For the text-containing cell, return its midpoint in (x, y) coordinate format. 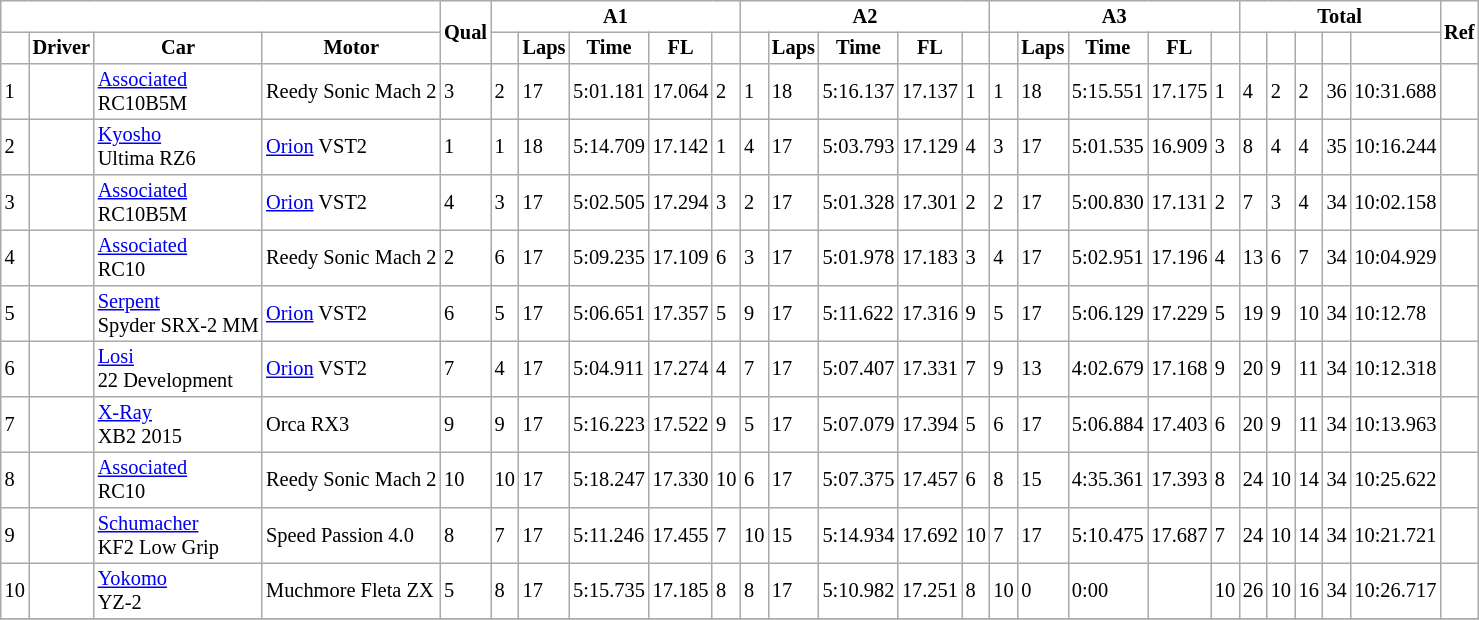
5:10.982 (858, 591)
5:01.978 (858, 258)
17.330 (681, 480)
17.229 (1180, 314)
35 (1337, 147)
5:06.651 (608, 314)
5:07.375 (858, 480)
5:01.328 (858, 203)
5:11.246 (608, 536)
17.394 (930, 425)
10:02.158 (1396, 203)
5:06.129 (1108, 314)
17.393 (1180, 480)
5:07.079 (858, 425)
17.294 (681, 203)
5:01.535 (1108, 147)
17.455 (681, 536)
5:16.223 (608, 425)
Motor (351, 48)
17.457 (930, 480)
10:21.721 (1396, 536)
17.316 (930, 314)
5:02.505 (608, 203)
Losi 22 Development (178, 369)
10:12.318 (1396, 369)
17.168 (1180, 369)
17.251 (930, 591)
5:04.911 (608, 369)
17.109 (681, 258)
4:35.361 (1108, 480)
X-Ray XB2 2015 (178, 425)
17.331 (930, 369)
5:09.235 (608, 258)
17.064 (681, 92)
Kyosho Ultima RZ6 (178, 147)
A1 (616, 17)
5:16.137 (858, 92)
10:26.717 (1396, 591)
17.129 (930, 147)
5:07.407 (858, 369)
5:15.735 (608, 591)
17.403 (1180, 425)
5:15.551 (1108, 92)
5:10.475 (1108, 536)
17.196 (1180, 258)
16.909 (1180, 147)
5:06.884 (1108, 425)
5:01.181 (608, 92)
Schumacher KF2 Low Grip (178, 536)
Ref (1459, 32)
Muchmore Fleta ZX (351, 591)
A3 (1114, 17)
17.357 (681, 314)
17.183 (930, 258)
10:12.78 (1396, 314)
5:02.951 (1108, 258)
16 (1309, 591)
10:13.963 (1396, 425)
36 (1337, 92)
19 (1253, 314)
Serpent Spyder SRX-2 MM (178, 314)
17.175 (1180, 92)
Total (1340, 17)
17.274 (681, 369)
Orca RX3 (351, 425)
5:03.793 (858, 147)
17.522 (681, 425)
10:16.244 (1396, 147)
5:00.830 (1108, 203)
5:14.709 (608, 147)
5:11.622 (858, 314)
A2 (864, 17)
17.131 (1180, 203)
Driver (62, 48)
26 (1253, 591)
5:18.247 (608, 480)
10:25.622 (1396, 480)
0:00 (1108, 591)
Qual (466, 32)
17.137 (930, 92)
5:14.934 (858, 536)
17.142 (681, 147)
17.687 (1180, 536)
4:02.679 (1108, 369)
Speed Passion 4.0 (351, 536)
17.185 (681, 591)
Yokomo YZ-2 (178, 591)
17.301 (930, 203)
10:31.688 (1396, 92)
0 (1042, 591)
17.692 (930, 536)
10:04.929 (1396, 258)
Car (178, 48)
